From the cell containing the given text, extract its center point as [x, y] coordinate. 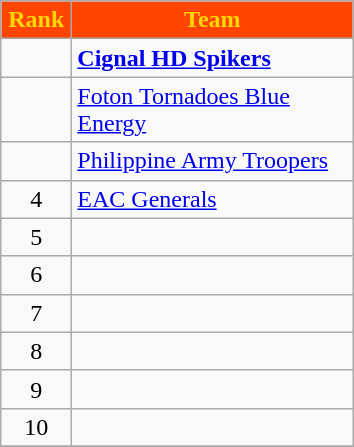
4 [36, 199]
6 [36, 275]
Cignal HD Spikers [212, 58]
EAC Generals [212, 199]
9 [36, 389]
5 [36, 237]
7 [36, 313]
Philippine Army Troopers [212, 161]
Team [212, 20]
10 [36, 427]
Rank [36, 20]
Foton Tornadoes Blue Energy [212, 110]
8 [36, 351]
